Extract the (X, Y) coordinate from the center of the cell holding the provided text.  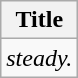
steady. (40, 58)
Title (40, 20)
